From the cell containing the given text, extract its center point as (X, Y) coordinate. 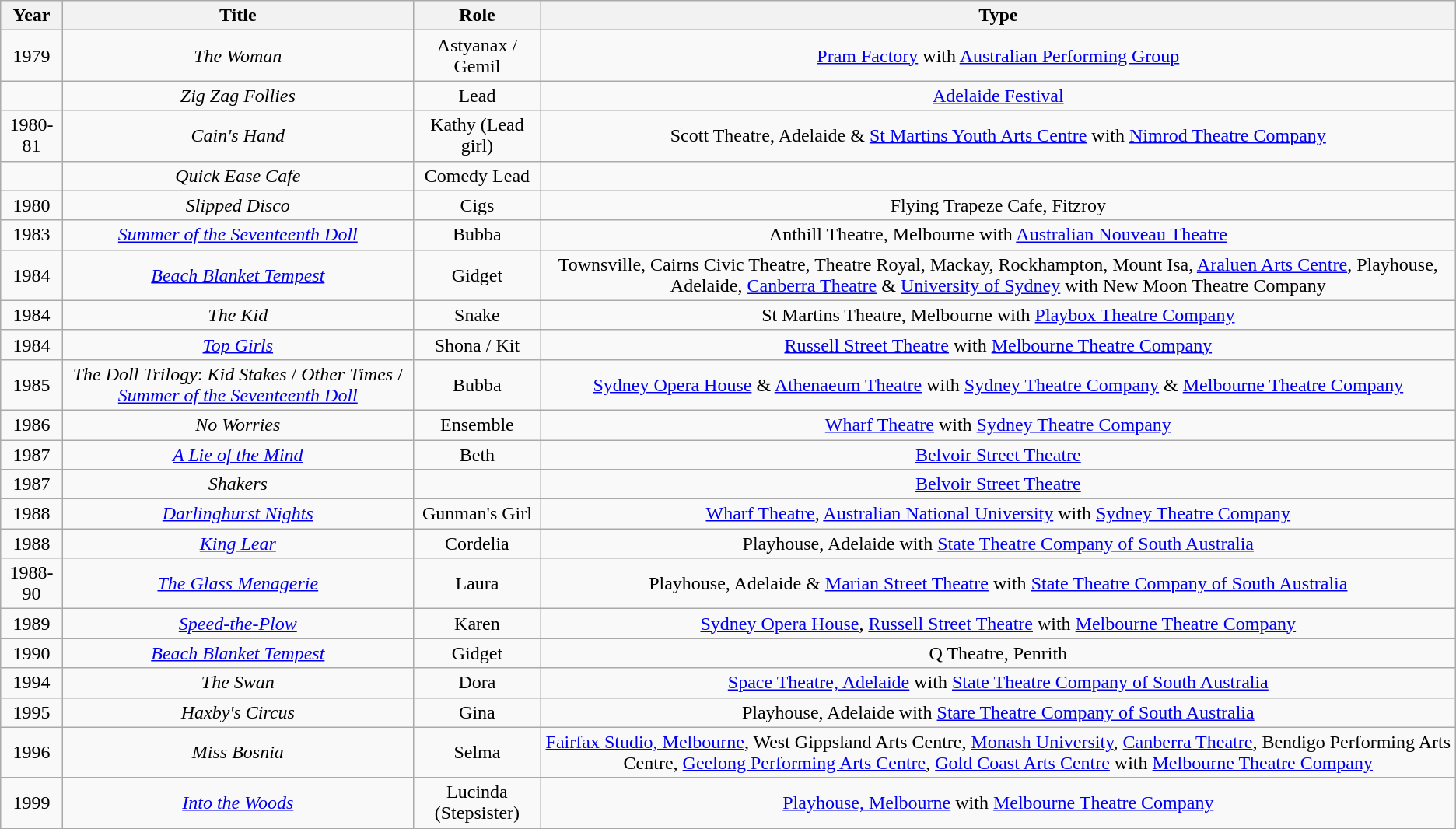
Laura (477, 583)
Type (998, 16)
Into the Woods (238, 803)
The Kid (238, 315)
Cain's Hand (238, 135)
No Worries (238, 425)
Dora (477, 683)
Wharf Theatre, Australian National University with Sydney Theatre Company (998, 514)
Playhouse, Adelaide & Marian Street Theatre with State Theatre Company of South Australia (998, 583)
Cordelia (477, 544)
Quick Ease Cafe (238, 176)
1999 (31, 803)
Anthill Theatre, Melbourne with Australian Nouveau Theatre (998, 235)
Slipped Disco (238, 205)
Q Theatre, Penrith (998, 653)
Cigs (477, 205)
Playhouse, Adelaide with Stare Theatre Company of South Australia (998, 712)
Speed-the-Plow (238, 624)
1979 (31, 56)
1986 (31, 425)
1995 (31, 712)
King Lear (238, 544)
The Glass Menagerie (238, 583)
Zig Zag Follies (238, 96)
Shona / Kit (477, 345)
A Lie of the Mind (238, 455)
Summer of the Seventeenth Doll (238, 235)
Lucinda (Stepsister) (477, 803)
Gunman's Girl (477, 514)
1988-90 (31, 583)
Beth (477, 455)
Russell Street Theatre with Melbourne Theatre Company (998, 345)
Title (238, 16)
1985 (31, 384)
Sydney Opera House & Athenaeum Theatre with Sydney Theatre Company & Melbourne Theatre Company (998, 384)
The Swan (238, 683)
Flying Trapeze Cafe, Fitzroy (998, 205)
St Martins Theatre, Melbourne with Playbox Theatre Company (998, 315)
The Woman (238, 56)
1994 (31, 683)
Kathy (Lead girl) (477, 135)
Shakers (238, 484)
Gina (477, 712)
Comedy Lead (477, 176)
Darlinghurst Nights (238, 514)
Role (477, 16)
Astyanax / Gemil (477, 56)
1980-81 (31, 135)
Haxby's Circus (238, 712)
Scott Theatre, Adelaide & St Martins Youth Arts Centre with Nimrod Theatre Company (998, 135)
Snake (477, 315)
Space Theatre, Adelaide with State Theatre Company of South Australia (998, 683)
Ensemble (477, 425)
Year (31, 16)
Miss Bosnia (238, 753)
Lead (477, 96)
Pram Factory with Australian Performing Group (998, 56)
Sydney Opera House, Russell Street Theatre with Melbourne Theatre Company (998, 624)
The Doll Trilogy: Kid Stakes / Other Times / Summer of the Seventeenth Doll (238, 384)
Playhouse, Melbourne with Melbourne Theatre Company (998, 803)
1989 (31, 624)
Wharf Theatre with Sydney Theatre Company (998, 425)
Karen (477, 624)
1983 (31, 235)
1990 (31, 653)
Adelaide Festival (998, 96)
1996 (31, 753)
Selma (477, 753)
1980 (31, 205)
Top Girls (238, 345)
Playhouse, Adelaide with State Theatre Company of South Australia (998, 544)
